Output the (x, y) coordinate of the center of the cell containing the given text.  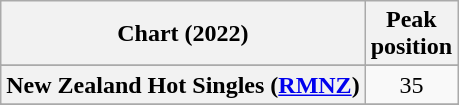
Peakposition (411, 34)
Chart (2022) (183, 34)
New Zealand Hot Singles (RMNZ) (183, 85)
35 (411, 85)
